Extract the (X, Y) coordinate from the center of the cell holding the provided text.  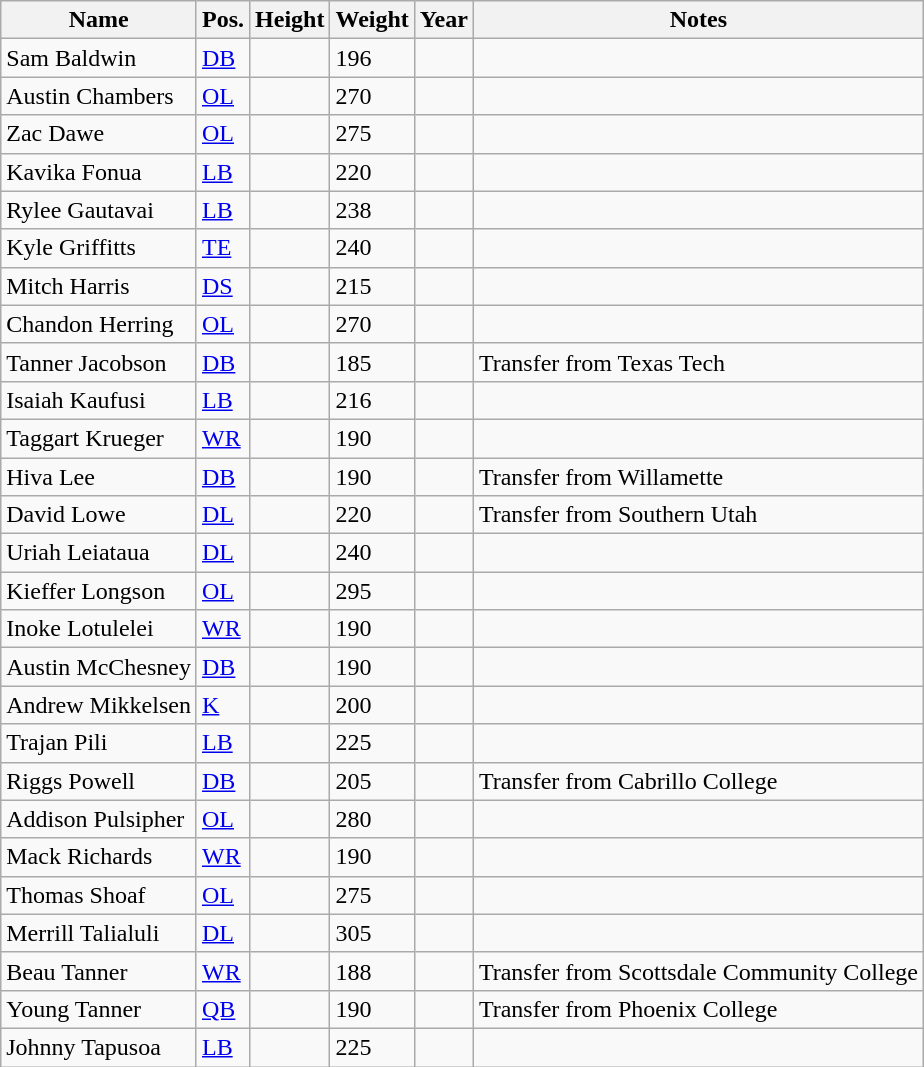
David Lowe (99, 515)
Kavika Fonua (99, 172)
Weight (372, 20)
196 (372, 58)
Chandon Herring (99, 324)
Height (290, 20)
Transfer from Phoenix College (698, 1009)
185 (372, 362)
QB (222, 1009)
Zac Dawe (99, 134)
280 (372, 819)
Merrill Talialuli (99, 933)
Andrew Mikkelsen (99, 705)
Addison Pulsipher (99, 819)
Thomas Shoaf (99, 895)
Johnny Tapusoa (99, 1047)
Transfer from Southern Utah (698, 515)
Transfer from Scottsdale Community College (698, 971)
Beau Tanner (99, 971)
Kyle Griffitts (99, 248)
Isaiah Kaufusi (99, 400)
238 (372, 210)
Taggart Krueger (99, 438)
Transfer from Willamette (698, 477)
Sam Baldwin (99, 58)
Austin McChesney (99, 667)
Mitch Harris (99, 286)
Transfer from Cabrillo College (698, 781)
305 (372, 933)
Tanner Jacobson (99, 362)
Rylee Gautavai (99, 210)
Hiva Lee (99, 477)
Notes (698, 20)
Kieffer Longson (99, 591)
Young Tanner (99, 1009)
216 (372, 400)
Transfer from Texas Tech (698, 362)
DS (222, 286)
Riggs Powell (99, 781)
Trajan Pili (99, 743)
200 (372, 705)
215 (372, 286)
TE (222, 248)
Pos. (222, 20)
K (222, 705)
Mack Richards (99, 857)
Name (99, 20)
Year (444, 20)
188 (372, 971)
295 (372, 591)
Uriah Leiataua (99, 553)
Inoke Lotulelei (99, 629)
205 (372, 781)
Austin Chambers (99, 96)
